Output the [X, Y] coordinate of the center of the cell containing the given text.  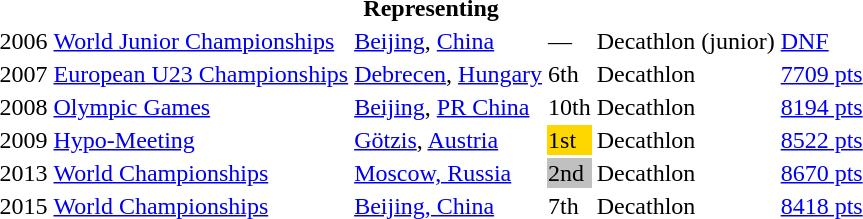
Hypo-Meeting [201, 140]
6th [570, 74]
Beijing, PR China [448, 107]
Olympic Games [201, 107]
Beijing, China [448, 41]
World Junior Championships [201, 41]
World Championships [201, 173]
European U23 Championships [201, 74]
Moscow, Russia [448, 173]
Decathlon (junior) [686, 41]
2nd [570, 173]
— [570, 41]
1st [570, 140]
Debrecen, Hungary [448, 74]
Götzis, Austria [448, 140]
10th [570, 107]
